Output the [x, y] coordinate of the center of the cell containing the given text.  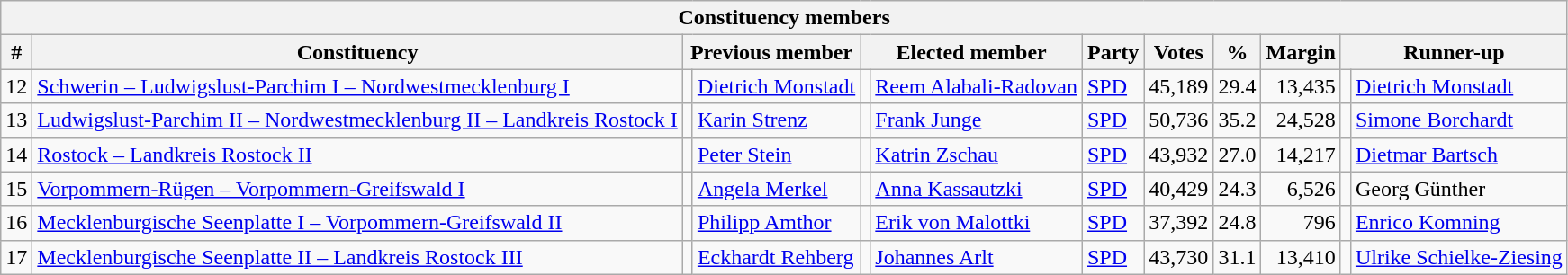
13,410 [1301, 257]
31.1 [1237, 257]
Ulrike Schielke-Ziesing [1458, 257]
12 [16, 86]
Constituency [357, 52]
Reem Alabali-Radovan [977, 86]
Rostock – Landkreis Rostock II [357, 155]
Karin Strenz [776, 120]
Dietmar Bartsch [1458, 155]
35.2 [1237, 120]
40,429 [1179, 189]
Peter Stein [776, 155]
24.8 [1237, 223]
27.0 [1237, 155]
6,526 [1301, 189]
43,730 [1179, 257]
Simone Borchardt [1458, 120]
796 [1301, 223]
13,435 [1301, 86]
Anna Kassautzki [977, 189]
45,189 [1179, 86]
Votes [1179, 52]
14 [16, 155]
24.3 [1237, 189]
Katrin Zschau [977, 155]
43,932 [1179, 155]
17 [16, 257]
# [16, 52]
Margin [1301, 52]
Schwerin – Ludwigslust-Parchim I – Nordwestmecklenburg I [357, 86]
29.4 [1237, 86]
Eckhardt Rehberg [776, 257]
Johannes Arlt [977, 257]
15 [16, 189]
Constituency members [785, 18]
Mecklenburgische Seenplatte II – Landkreis Rostock III [357, 257]
16 [16, 223]
24,528 [1301, 120]
Ludwigslust-Parchim II – Nordwestmecklenburg II – Landkreis Rostock I [357, 120]
Enrico Komning [1458, 223]
37,392 [1179, 223]
Party [1113, 52]
Vorpommern-Rügen – Vorpommern-Greifswald I [357, 189]
14,217 [1301, 155]
50,736 [1179, 120]
Georg Günther [1458, 189]
Erik von Malottki [977, 223]
Previous member [770, 52]
Frank Junge [977, 120]
Elected member [972, 52]
Runner-up [1454, 52]
% [1237, 52]
Angela Merkel [776, 189]
13 [16, 120]
Mecklenburgische Seenplatte I – Vorpommern-Greifswald II [357, 223]
Philipp Amthor [776, 223]
